Return [X, Y] of the center of cell containing provided text 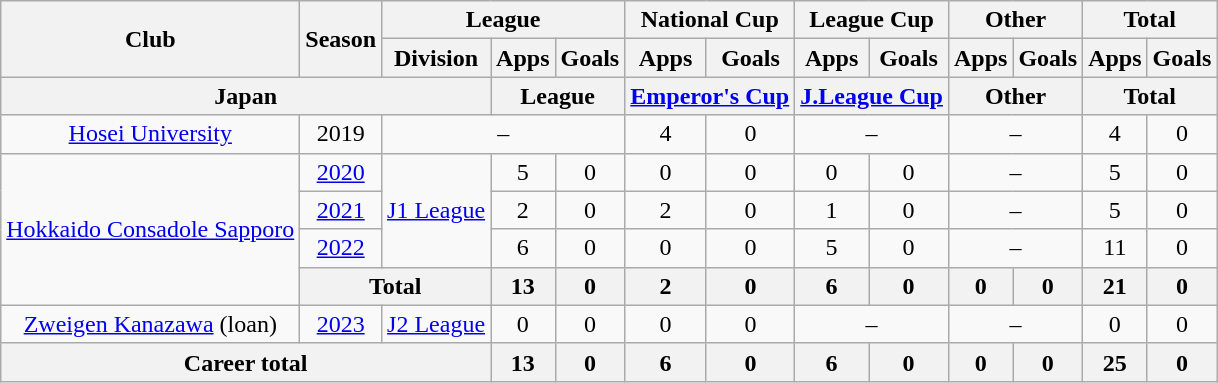
Season [341, 39]
21 [1115, 286]
Division [436, 58]
Career total [246, 362]
11 [1115, 248]
2019 [341, 134]
Zweigen Kanazawa (loan) [150, 324]
2023 [341, 324]
Emperor's Cup [710, 96]
Hosei University [150, 134]
25 [1115, 362]
J1 League [436, 210]
National Cup [710, 20]
J2 League [436, 324]
Hokkaido Consadole Sapporo [150, 229]
2022 [341, 248]
2020 [341, 172]
1 [832, 210]
2021 [341, 210]
J.League Cup [872, 96]
Club [150, 39]
Japan [246, 96]
League Cup [872, 20]
